Locate the cell with the specified text and output its (x, y) center coordinate. 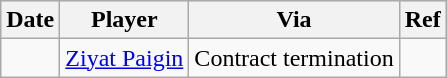
Ziyat Paigin (124, 58)
Contract termination (294, 58)
Ref (422, 20)
Date (30, 20)
Player (124, 20)
Via (294, 20)
